Capture the cell that displays the provided text and extract its [x, y] central coordinate. 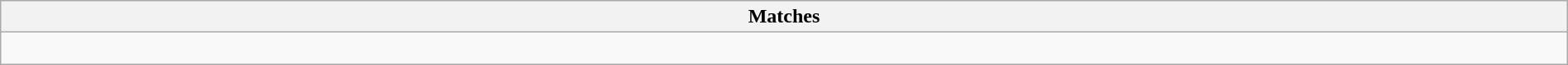
Matches [784, 17]
